Provide the (X, Y) coordinate of the cell's center where the given text is located.  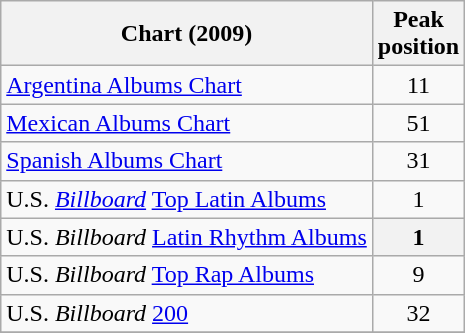
U.S. Billboard Top Rap Albums (187, 275)
51 (418, 123)
Mexican Albums Chart (187, 123)
Chart (2009) (187, 34)
32 (418, 313)
U.S. Billboard Latin Rhythm Albums (187, 237)
U.S. Billboard Top Latin Albums (187, 199)
U.S. Billboard 200 (187, 313)
Spanish Albums Chart (187, 161)
31 (418, 161)
11 (418, 85)
9 (418, 275)
Peakposition (418, 34)
Argentina Albums Chart (187, 85)
